Return (x, y) of the center of cell containing provided text 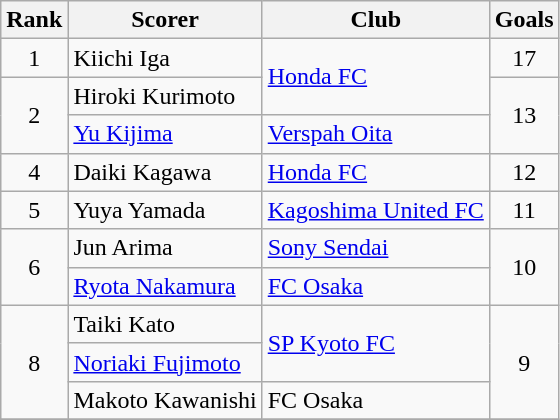
8 (34, 362)
Scorer (165, 20)
4 (34, 172)
6 (34, 267)
Yu Kijima (165, 134)
Sony Sendai (376, 248)
2 (34, 115)
5 (34, 210)
Hiroki Kurimoto (165, 96)
11 (524, 210)
Noriaki Fujimoto (165, 362)
13 (524, 115)
Yuya Yamada (165, 210)
SP Kyoto FC (376, 343)
1 (34, 58)
Taiki Kato (165, 324)
Verspah Oita (376, 134)
Ryota Nakamura (165, 286)
Daiki Kagawa (165, 172)
17 (524, 58)
Club (376, 20)
Makoto Kawanishi (165, 400)
9 (524, 362)
Kagoshima United FC (376, 210)
10 (524, 267)
Goals (524, 20)
Jun Arima (165, 248)
12 (524, 172)
Kiichi Iga (165, 58)
Rank (34, 20)
